Detect which cell encompasses the target text, then output its [x, y] center coordinate. 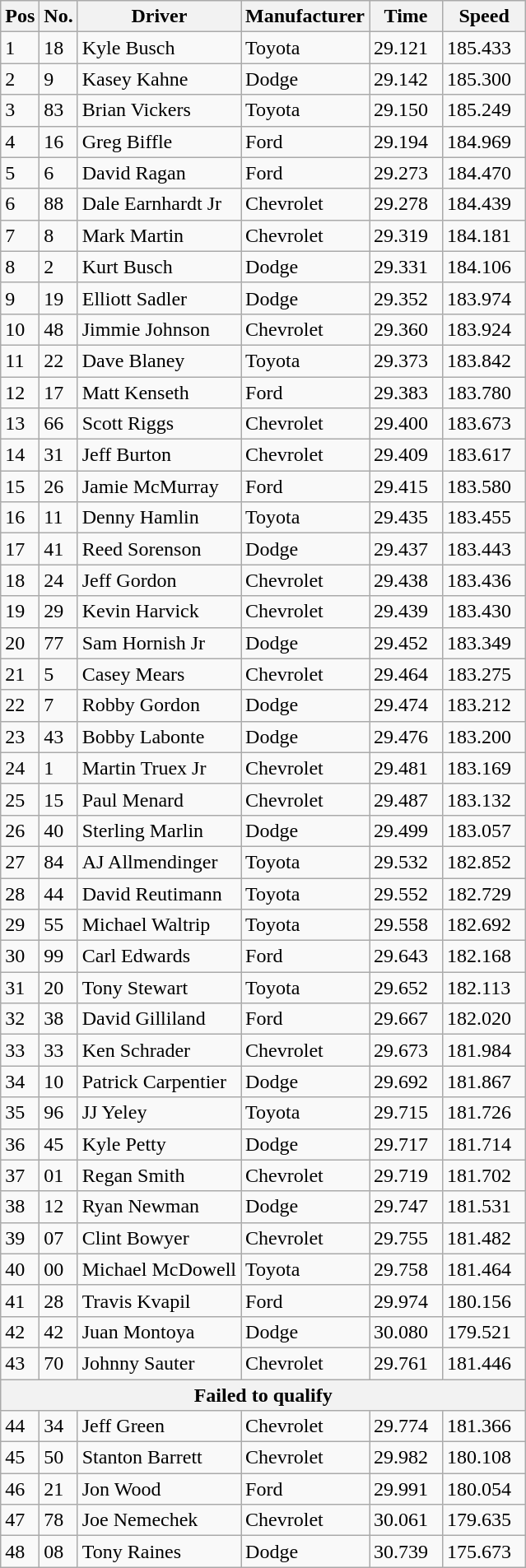
77 [58, 643]
183.455 [484, 518]
29.552 [405, 893]
184.439 [484, 204]
29.194 [405, 142]
30.739 [405, 1552]
Kurt Busch [159, 267]
29.991 [405, 1489]
Kyle Busch [159, 48]
39 [20, 1238]
Brian Vickers [159, 110]
180.156 [484, 1300]
Tony Stewart [159, 988]
175.673 [484, 1552]
Failed to qualify [263, 1395]
Kyle Petty [159, 1144]
35 [20, 1113]
29.474 [405, 705]
183.924 [484, 329]
Patrick Carpentier [159, 1082]
29.558 [405, 925]
182.692 [484, 925]
Travis Kvapil [159, 1300]
29.438 [405, 580]
David Ragan [159, 173]
Johnny Sauter [159, 1363]
AJ Allmendinger [159, 862]
Jeff Gordon [159, 580]
183.057 [484, 831]
29.481 [405, 768]
Stanton Barrett [159, 1458]
185.433 [484, 48]
01 [58, 1175]
185.300 [484, 79]
Kasey Kahne [159, 79]
29.532 [405, 862]
Manufacturer [305, 16]
07 [58, 1238]
29.487 [405, 799]
Casey Mears [159, 674]
29.352 [405, 298]
29.383 [405, 393]
182.852 [484, 862]
70 [58, 1363]
30.080 [405, 1332]
181.867 [484, 1082]
29.415 [405, 486]
Michael Waltrip [159, 925]
183.430 [484, 612]
50 [58, 1458]
Scott Riggs [159, 424]
Paul Menard [159, 799]
Jon Wood [159, 1489]
29.717 [405, 1144]
78 [58, 1520]
Jamie McMurray [159, 486]
Juan Montoya [159, 1332]
88 [58, 204]
47 [20, 1520]
Robby Gordon [159, 705]
99 [58, 956]
29.273 [405, 173]
Reed Sorenson [159, 549]
Clint Bowyer [159, 1238]
83 [58, 110]
29.692 [405, 1082]
3 [20, 110]
29.278 [405, 204]
179.635 [484, 1520]
30.061 [405, 1520]
Jimmie Johnson [159, 329]
Pos [20, 16]
29.121 [405, 48]
181.464 [484, 1269]
Speed [484, 16]
29.360 [405, 329]
29.499 [405, 831]
Denny Hamlin [159, 518]
29.719 [405, 1175]
181.702 [484, 1175]
29.982 [405, 1458]
184.470 [484, 173]
182.168 [484, 956]
181.726 [484, 1113]
Bobby Labonte [159, 737]
181.482 [484, 1238]
180.054 [484, 1489]
181.366 [484, 1426]
No. [58, 16]
183.436 [484, 580]
00 [58, 1269]
Tony Raines [159, 1552]
27 [20, 862]
Matt Kenseth [159, 393]
David Gilliland [159, 1019]
23 [20, 737]
29.409 [405, 455]
183.349 [484, 643]
183.275 [484, 674]
Ryan Newman [159, 1207]
29.373 [405, 361]
181.446 [484, 1363]
Carl Edwards [159, 956]
29.476 [405, 737]
29.437 [405, 549]
30 [20, 956]
Mark Martin [159, 235]
182.113 [484, 988]
Michael McDowell [159, 1269]
29.755 [405, 1238]
29.142 [405, 79]
Time [405, 16]
184.181 [484, 235]
13 [20, 424]
96 [58, 1113]
183.200 [484, 737]
29.761 [405, 1363]
183.780 [484, 393]
25 [20, 799]
29.673 [405, 1050]
84 [58, 862]
183.443 [484, 549]
181.984 [484, 1050]
29.652 [405, 988]
184.969 [484, 142]
183.212 [484, 705]
185.249 [484, 110]
29.150 [405, 110]
Dave Blaney [159, 361]
183.617 [484, 455]
181.714 [484, 1144]
183.580 [484, 486]
29.758 [405, 1269]
Elliott Sadler [159, 298]
Kevin Harvick [159, 612]
183.842 [484, 361]
29.774 [405, 1426]
183.132 [484, 799]
Jeff Green [159, 1426]
29.643 [405, 956]
29.974 [405, 1300]
Dale Earnhardt Jr [159, 204]
29.331 [405, 267]
181.531 [484, 1207]
29.452 [405, 643]
Driver [159, 16]
182.729 [484, 893]
179.521 [484, 1332]
183.974 [484, 298]
Regan Smith [159, 1175]
Joe Nemechek [159, 1520]
182.020 [484, 1019]
29.435 [405, 518]
29.667 [405, 1019]
Sam Hornish Jr [159, 643]
29.439 [405, 612]
183.673 [484, 424]
29.464 [405, 674]
08 [58, 1552]
66 [58, 424]
Jeff Burton [159, 455]
184.106 [484, 267]
29.715 [405, 1113]
Sterling Marlin [159, 831]
180.108 [484, 1458]
Martin Truex Jr [159, 768]
36 [20, 1144]
29.319 [405, 235]
29.400 [405, 424]
JJ Yeley [159, 1113]
29.747 [405, 1207]
David Reutimann [159, 893]
Greg Biffle [159, 142]
Ken Schrader [159, 1050]
14 [20, 455]
55 [58, 925]
32 [20, 1019]
46 [20, 1489]
4 [20, 142]
37 [20, 1175]
183.169 [484, 768]
